Locate the cell with the specified text and output its [X, Y] center coordinate. 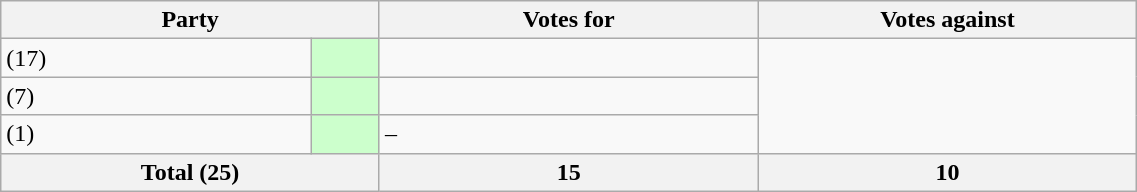
Party [190, 20]
Total (25) [190, 172]
– [568, 134]
15 [568, 172]
(7) [156, 96]
10 [948, 172]
(1) [156, 134]
Votes for [568, 20]
(17) [156, 58]
Votes against [948, 20]
